Capture the cell that displays the provided text and extract its [X, Y] central coordinate. 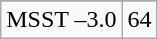
MSST –3.0 [62, 20]
64 [140, 20]
